Identify which cell holds the provided text, then report its (x, y) central coordinate. 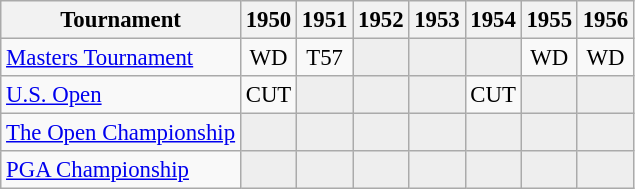
1952 (381, 20)
The Open Championship (121, 133)
1955 (549, 20)
T57 (325, 58)
1953 (437, 20)
1951 (325, 20)
1950 (268, 20)
PGA Championship (121, 170)
Masters Tournament (121, 58)
Tournament (121, 20)
U.S. Open (121, 95)
1954 (493, 20)
1956 (605, 20)
